Search for the cell housing the specified text and yield its (X, Y) center coordinate. 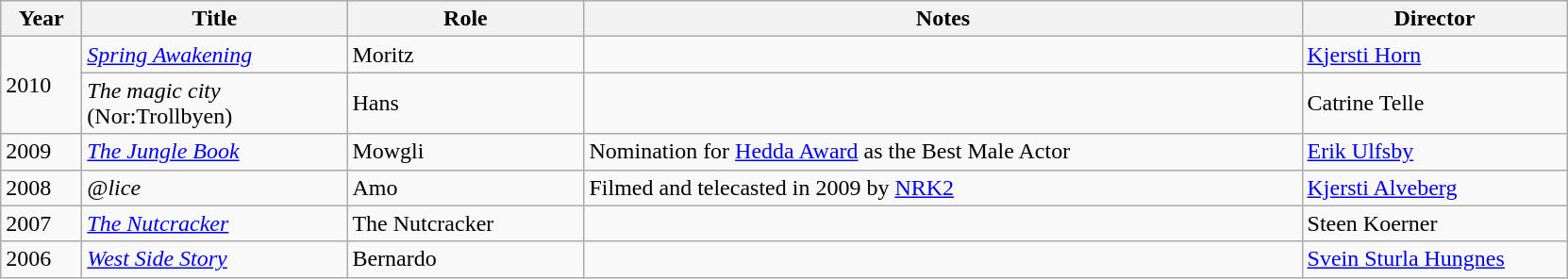
Spring Awakening (215, 55)
Steen Koerner (1434, 223)
Hans (466, 104)
2007 (42, 223)
Catrine Telle (1434, 104)
2009 (42, 152)
Notes (943, 19)
Nomination for Hedda Award as the Best Male Actor (943, 152)
Svein Sturla Hungnes (1434, 259)
Filmed and telecasted in 2009 by NRK2 (943, 188)
Role (466, 19)
Amo (466, 188)
West Side Story (215, 259)
Bernardo (466, 259)
Moritz (466, 55)
The magic city (Nor:Trollbyen) (215, 104)
The Jungle Book (215, 152)
2010 (42, 85)
Director (1434, 19)
Kjersti Horn (1434, 55)
Erik Ulfsby (1434, 152)
Year (42, 19)
Mowgli (466, 152)
Kjersti Alveberg (1434, 188)
Title (215, 19)
@lice (215, 188)
2008 (42, 188)
2006 (42, 259)
